Determine the [X, Y] coordinate at the center of the cell enclosing the given text.  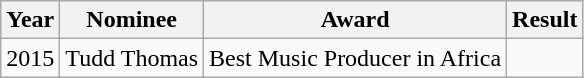
Tudd Thomas [132, 58]
Nominee [132, 20]
Best Music Producer in Africa [356, 58]
Year [30, 20]
Result [545, 20]
Award [356, 20]
2015 [30, 58]
